Return the [x, y] coordinate for the center point of the cell that contains the specified text.  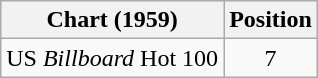
Chart (1959) [112, 20]
7 [271, 58]
Position [271, 20]
US Billboard Hot 100 [112, 58]
